Capture the cell that displays the provided text and extract its (X, Y) central coordinate. 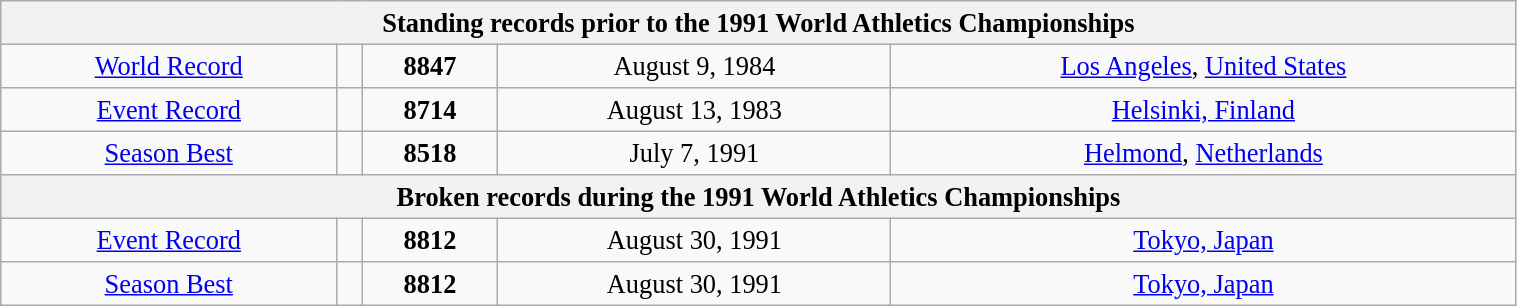
8847 (430, 66)
August 9, 1984 (694, 66)
Helmond, Netherlands (1204, 153)
8518 (430, 153)
August 13, 1983 (694, 109)
8714 (430, 109)
Broken records during the 1991 World Athletics Championships (758, 197)
Los Angeles, United States (1204, 66)
World Record (169, 66)
July 7, 1991 (694, 153)
Helsinki, Finland (1204, 109)
Standing records prior to the 1991 World Athletics Championships (758, 22)
